Determine the (x, y) coordinate at the center of the cell enclosing the given text.  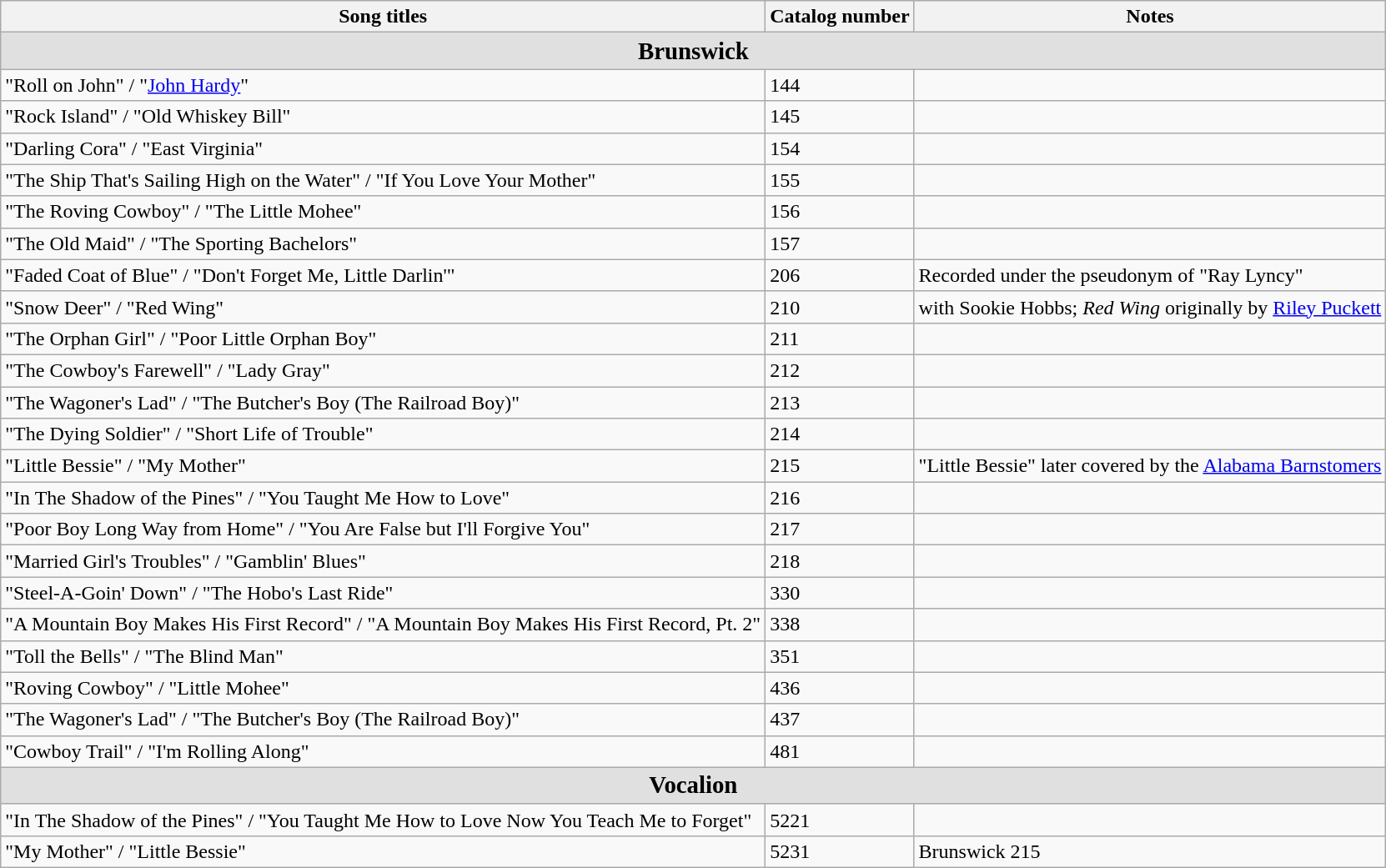
"Roving Cowboy" / "Little Mohee" (384, 688)
144 (840, 85)
215 (840, 466)
"Married Girl's Troubles" / "Gamblin' Blues" (384, 561)
"Toll the Bells" / "The Blind Man" (384, 656)
"The Cowboy's Farewell" / "Lady Gray" (384, 370)
156 (840, 212)
"The Dying Soldier" / "Short Life of Trouble" (384, 434)
145 (840, 117)
154 (840, 148)
212 (840, 370)
157 (840, 243)
Catalog number (840, 17)
Brunswick (694, 51)
"Rock Island" / "Old Whiskey Bill" (384, 117)
218 (840, 561)
"The Roving Cowboy" / "The Little Mohee" (384, 212)
436 (840, 688)
"In The Shadow of the Pines" / "You Taught Me How to Love" (384, 498)
"The Ship That's Sailing High on the Water" / "If You Love Your Mother" (384, 180)
481 (840, 751)
Song titles (384, 17)
217 (840, 529)
"Poor Boy Long Way from Home" / "You Are False but I'll Forgive You" (384, 529)
214 (840, 434)
Recorded under the pseudonym of "Ray Lyncy" (1150, 275)
Vocalion (694, 785)
"Cowboy Trail" / "I'm Rolling Along" (384, 751)
213 (840, 403)
"My Mother" / "Little Bessie" (384, 851)
211 (840, 339)
5231 (840, 851)
351 (840, 656)
155 (840, 180)
with Sookie Hobbs; Red Wing originally by Riley Puckett (1150, 307)
"The Old Maid" / "The Sporting Bachelors" (384, 243)
"Darling Cora" / "East Virginia" (384, 148)
"The Orphan Girl" / "Poor Little Orphan Boy" (384, 339)
Brunswick 215 (1150, 851)
"Little Bessie" / "My Mother" (384, 466)
206 (840, 275)
330 (840, 593)
"In The Shadow of the Pines" / "You Taught Me How to Love Now You Teach Me to Forget" (384, 820)
"A Mountain Boy Makes His First Record" / "A Mountain Boy Makes His First Record, Pt. 2" (384, 625)
5221 (840, 820)
210 (840, 307)
Notes (1150, 17)
"Little Bessie" later covered by the Alabama Barnstomers (1150, 466)
"Roll on John" / "John Hardy" (384, 85)
"Snow Deer" / "Red Wing" (384, 307)
"Faded Coat of Blue" / "Don't Forget Me, Little Darlin'" (384, 275)
216 (840, 498)
437 (840, 720)
338 (840, 625)
"Steel-A-Goin' Down" / "The Hobo's Last Ride" (384, 593)
